For the text-containing cell, return its midpoint in (x, y) coordinate format. 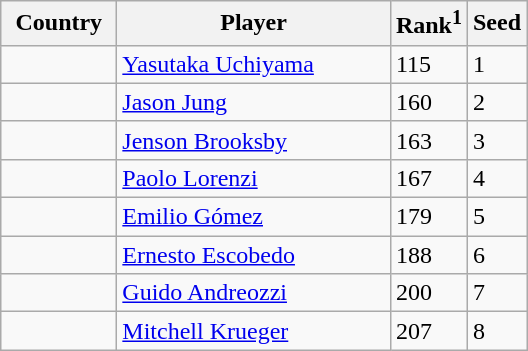
Country (59, 24)
Seed (496, 24)
Guido Andreozzi (254, 293)
4 (496, 178)
167 (428, 178)
188 (428, 255)
Rank1 (428, 24)
5 (496, 217)
163 (428, 140)
Jason Jung (254, 102)
7 (496, 293)
8 (496, 331)
Yasutaka Uchiyama (254, 64)
207 (428, 331)
Ernesto Escobedo (254, 255)
Player (254, 24)
Mitchell Krueger (254, 331)
3 (496, 140)
1 (496, 64)
Emilio Gómez (254, 217)
179 (428, 217)
Paolo Lorenzi (254, 178)
200 (428, 293)
115 (428, 64)
6 (496, 255)
Jenson Brooksby (254, 140)
160 (428, 102)
2 (496, 102)
